Locate the cell with the specified text and output its [x, y] center coordinate. 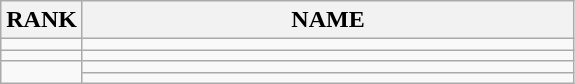
NAME [328, 20]
RANK [42, 20]
